Search for the cell housing the specified text and yield its [X, Y] center coordinate. 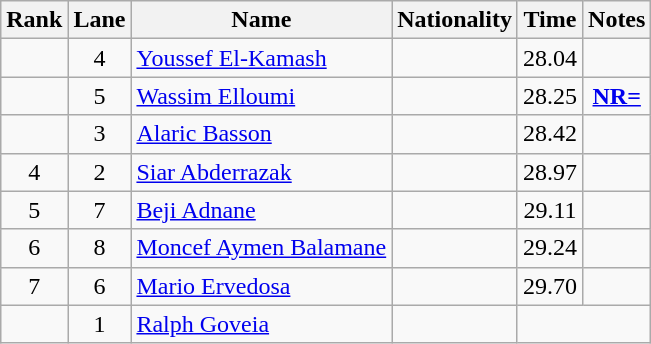
Nationality [455, 20]
2 [100, 172]
Name [262, 20]
Alaric Basson [262, 134]
29.24 [550, 248]
3 [100, 134]
Beji Adnane [262, 210]
Rank [34, 20]
Lane [100, 20]
28.25 [550, 96]
Ralph Goveia [262, 324]
Time [550, 20]
1 [100, 324]
28.42 [550, 134]
Youssef El-Kamash [262, 58]
28.04 [550, 58]
28.97 [550, 172]
29.70 [550, 286]
Notes [617, 20]
Moncef Aymen Balamane [262, 248]
NR= [617, 96]
Wassim Elloumi [262, 96]
29.11 [550, 210]
8 [100, 248]
Siar Abderrazak [262, 172]
Mario Ervedosa [262, 286]
